Output the (X, Y) coordinate of the center of the cell containing the given text.  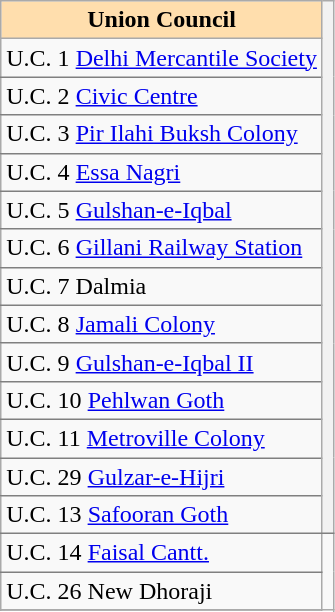
U.C. 8 Jamali Colony (162, 324)
U.C. 4 Essa Nagri (162, 172)
U.C. 3 Pir Ilahi Buksh Colony (162, 134)
U.C. 13 Safooran Goth (162, 515)
U.C. 1 Delhi Mercantile Society (162, 58)
U.C. 2 Civic Centre (162, 96)
U.C. 9 Gulshan-e-Iqbal II (162, 362)
Union Council (162, 20)
U.C. 6 Gillani Railway Station (162, 248)
U.C. 14 Faisal Cantt. (162, 553)
U.C. 11 Metroville Colony (162, 438)
U.C. 7 Dalmia (162, 286)
U.C. 26 New Dhoraji (162, 591)
U.C. 10 Pehlwan Goth (162, 400)
U.C. 29 Gulzar-e-Hijri (162, 477)
U.C. 5 Gulshan-e-Iqbal (162, 210)
